Extract the [X, Y] coordinate from the center of the cell holding the provided text.  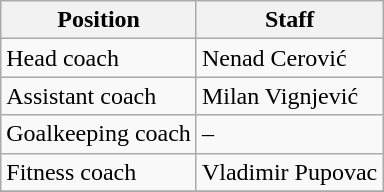
Staff [289, 20]
– [289, 134]
Vladimir Pupovac [289, 172]
Milan Vignjević [289, 96]
Nenad Cerović [289, 58]
Goalkeeping coach [99, 134]
Head coach [99, 58]
Assistant coach [99, 96]
Fitness coach [99, 172]
Position [99, 20]
